Provide the [X, Y] coordinate of the cell's center where the given text is located.  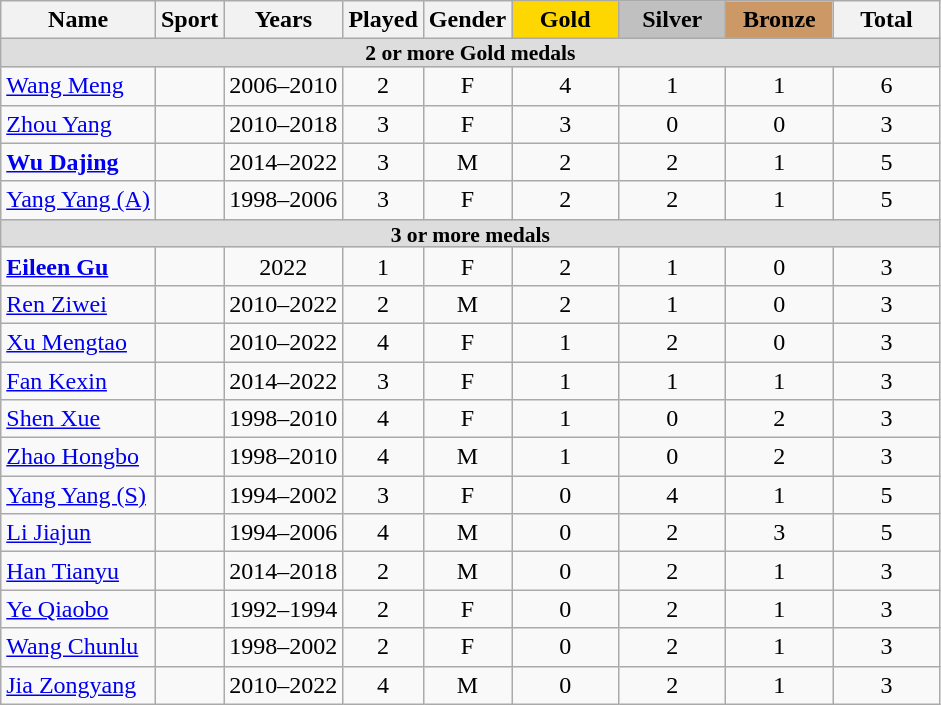
2 or more Gold medals [470, 53]
Jia Zongyang [78, 685]
1994–2002 [284, 495]
Bronze [780, 20]
2010–2018 [284, 124]
Fan Kexin [78, 381]
1992–1994 [284, 609]
Han Tianyu [78, 571]
Wang Meng [78, 86]
Zhao Hongbo [78, 457]
3 or more medals [470, 233]
Gender [467, 20]
Total [886, 20]
Gold [566, 20]
Wu Dajing [78, 162]
1998–2006 [284, 200]
Silver [672, 20]
2022 [284, 266]
Ren Ziwei [78, 304]
Yang Yang (A) [78, 200]
Shen Xue [78, 419]
Ye Qiaobo [78, 609]
Sport [189, 20]
Li Jiajun [78, 533]
Years [284, 20]
Played [383, 20]
Xu Mengtao [78, 342]
2006–2010 [284, 86]
1998–2002 [284, 647]
Eileen Gu [78, 266]
Name [78, 20]
Zhou Yang [78, 124]
Wang Chunlu [78, 647]
Yang Yang (S) [78, 495]
6 [886, 86]
2014–2018 [284, 571]
1994–2006 [284, 533]
